Return the (X, Y) coordinate for the center point of the cell that contains the specified text.  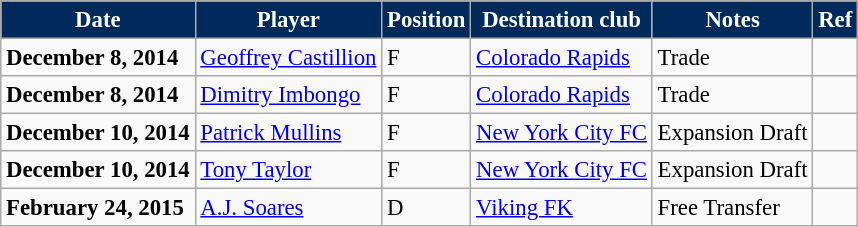
Player (288, 20)
Dimitry Imbongo (288, 95)
D (426, 208)
Viking FK (562, 208)
Tony Taylor (288, 170)
Free Transfer (732, 208)
Ref (836, 20)
February 24, 2015 (98, 208)
Date (98, 20)
Destination club (562, 20)
A.J. Soares (288, 208)
Patrick Mullins (288, 133)
Notes (732, 20)
Position (426, 20)
Geoffrey Castillion (288, 58)
